Provide the (x, y) coordinate of the cell's center where the given text is located.  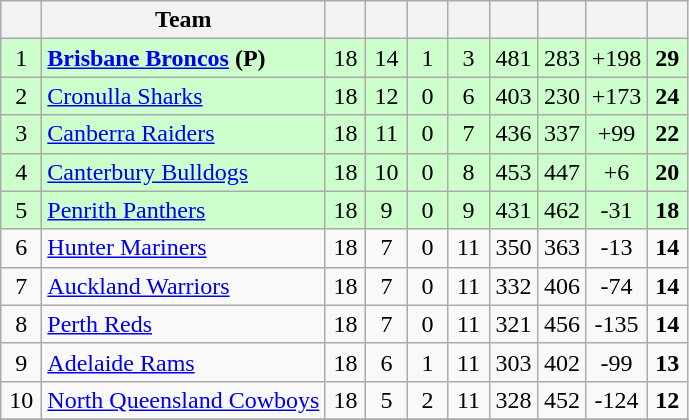
337 (562, 134)
Adelaide Rams (184, 362)
453 (514, 172)
Team (184, 20)
-135 (616, 324)
406 (562, 286)
22 (668, 134)
402 (562, 362)
481 (514, 58)
Canberra Raiders (184, 134)
+99 (616, 134)
303 (514, 362)
332 (514, 286)
4 (22, 172)
Auckland Warriors (184, 286)
29 (668, 58)
230 (562, 96)
20 (668, 172)
Canterbury Bulldogs (184, 172)
13 (668, 362)
436 (514, 134)
Perth Reds (184, 324)
456 (562, 324)
+198 (616, 58)
-124 (616, 400)
403 (514, 96)
Penrith Panthers (184, 210)
350 (514, 248)
363 (562, 248)
North Queensland Cowboys (184, 400)
-31 (616, 210)
Cronulla Sharks (184, 96)
321 (514, 324)
431 (514, 210)
-13 (616, 248)
283 (562, 58)
462 (562, 210)
Hunter Mariners (184, 248)
-74 (616, 286)
+173 (616, 96)
+6 (616, 172)
452 (562, 400)
447 (562, 172)
Brisbane Broncos (P) (184, 58)
-99 (616, 362)
24 (668, 96)
328 (514, 400)
